Detect which cell encompasses the target text, then output its (X, Y) center coordinate. 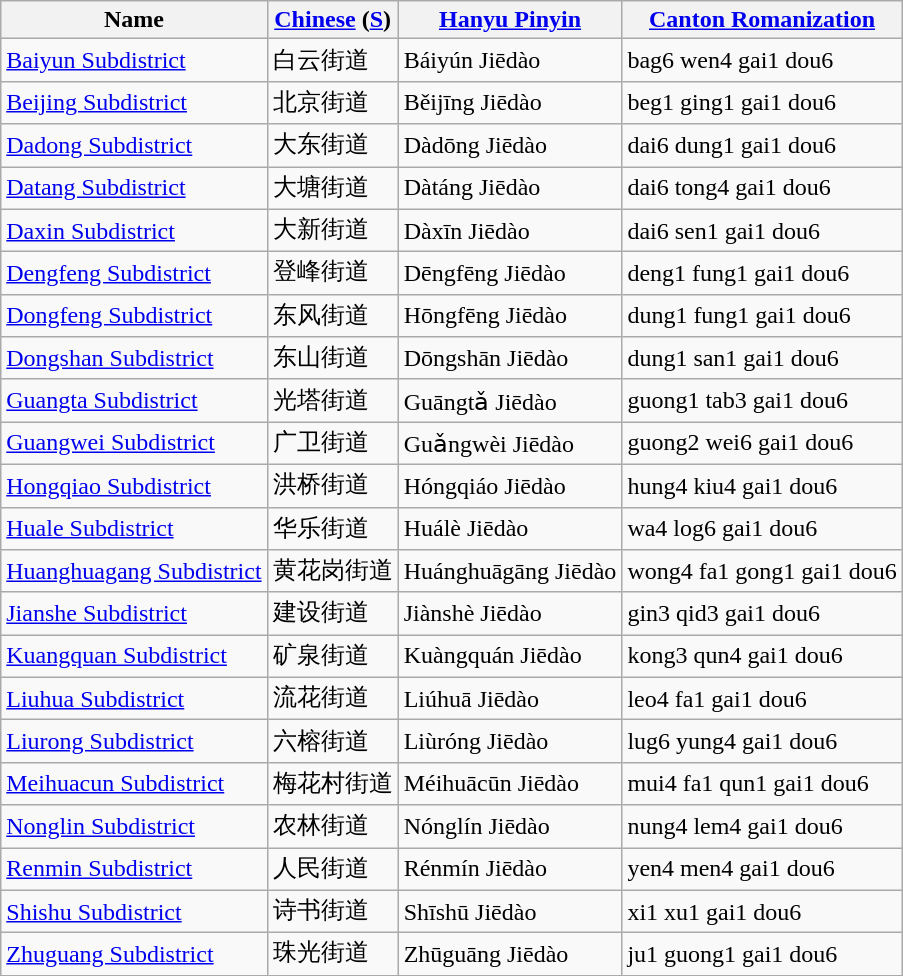
Jianshe Subdistrict (134, 614)
dung1 fung1 gai1 dou6 (762, 316)
nung4 lem4 gai1 dou6 (762, 826)
Dàtáng Jiēdào (510, 188)
Guangta Subdistrict (134, 400)
洪桥街道 (332, 486)
Dēngfēng Jiēdào (510, 274)
Baiyun Subdistrict (134, 60)
东山街道 (332, 358)
白云街道 (332, 60)
Dàxīn Jiēdào (510, 230)
Běijīng Jiēdào (510, 102)
Beijing Subdistrict (134, 102)
珠光街道 (332, 954)
Zhūguāng Jiēdào (510, 954)
Zhuguang Subdistrict (134, 954)
登峰街道 (332, 274)
mui4 fa1 qun1 gai1 dou6 (762, 784)
Name (134, 20)
Canton Romanization (762, 20)
Dongshan Subdistrict (134, 358)
Guangwei Subdistrict (134, 444)
ju1 guong1 gai1 dou6 (762, 954)
北京街道 (332, 102)
Liuhua Subdistrict (134, 698)
kong3 qun4 gai1 dou6 (762, 656)
Hōngfēng Jiēdào (510, 316)
Dadong Subdistrict (134, 146)
leo4 fa1 gai1 dou6 (762, 698)
dai6 dung1 gai1 dou6 (762, 146)
建设街道 (332, 614)
dai6 tong4 gai1 dou6 (762, 188)
Jiànshè Jiēdào (510, 614)
Báiyún Jiēdào (510, 60)
矿泉街道 (332, 656)
lug6 yung4 gai1 dou6 (762, 742)
诗书街道 (332, 912)
Datang Subdistrict (134, 188)
Huale Subdistrict (134, 528)
xi1 xu1 gai1 dou6 (762, 912)
流花街道 (332, 698)
大东街道 (332, 146)
bag6 wen4 gai1 dou6 (762, 60)
六榕街道 (332, 742)
黄花岗街道 (332, 572)
Guǎngwèi Jiēdào (510, 444)
大塘街道 (332, 188)
Liúhuā Jiēdào (510, 698)
Dengfeng Subdistrict (134, 274)
Kuangquan Subdistrict (134, 656)
Huánghuāgāng Jiēdào (510, 572)
Hanyu Pinyin (510, 20)
guong2 wei6 gai1 dou6 (762, 444)
Shishu Subdistrict (134, 912)
Dongfeng Subdistrict (134, 316)
wa4 log6 gai1 dou6 (762, 528)
dai6 sen1 gai1 dou6 (762, 230)
华乐街道 (332, 528)
wong4 fa1 gong1 gai1 dou6 (762, 572)
大新街道 (332, 230)
Daxin Subdistrict (134, 230)
广卫街道 (332, 444)
人民街道 (332, 870)
deng1 fung1 gai1 dou6 (762, 274)
东风街道 (332, 316)
Liurong Subdistrict (134, 742)
Nónglín Jiēdào (510, 826)
农林街道 (332, 826)
Méihuācūn Jiēdào (510, 784)
Meihuacun Subdistrict (134, 784)
Huálè Jiēdào (510, 528)
guong1 tab3 gai1 dou6 (762, 400)
Dàdōng Jiēdào (510, 146)
Renmin Subdistrict (134, 870)
Hóngqiáo Jiēdào (510, 486)
Dōngshān Jiēdào (510, 358)
Rénmín Jiēdào (510, 870)
yen4 men4 gai1 dou6 (762, 870)
Hongqiao Subdistrict (134, 486)
Huanghuagang Subdistrict (134, 572)
Chinese (S) (332, 20)
gin3 qid3 gai1 dou6 (762, 614)
hung4 kiu4 gai1 dou6 (762, 486)
光塔街道 (332, 400)
梅花村街道 (332, 784)
dung1 san1 gai1 dou6 (762, 358)
Guāngtǎ Jiēdào (510, 400)
Liùróng Jiēdào (510, 742)
Shīshū Jiēdào (510, 912)
beg1 ging1 gai1 dou6 (762, 102)
Nonglin Subdistrict (134, 826)
Kuàngquán Jiēdào (510, 656)
